Return the [X, Y] coordinate for the center point of the cell that contains the specified text.  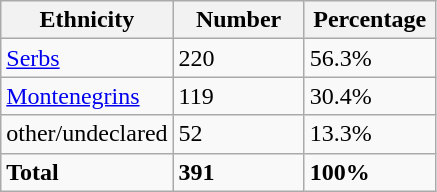
56.3% [370, 58]
391 [238, 172]
220 [238, 58]
other/undeclared [87, 134]
Percentage [370, 20]
13.3% [370, 134]
52 [238, 134]
Montenegrins [87, 96]
Number [238, 20]
Total [87, 172]
30.4% [370, 96]
100% [370, 172]
119 [238, 96]
Serbs [87, 58]
Ethnicity [87, 20]
